Determine the [X, Y] coordinate at the center of the cell enclosing the given text.  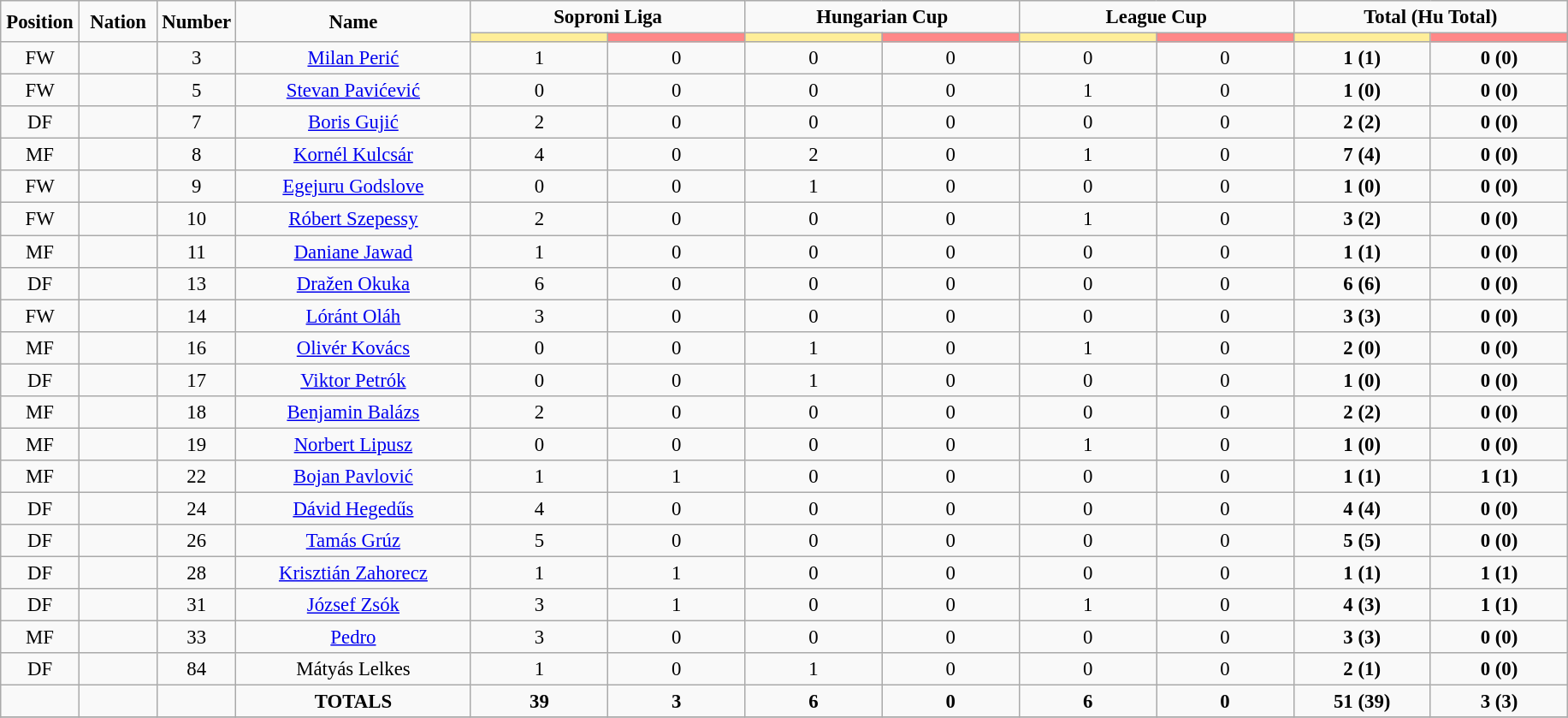
Mátyás Lelkes [354, 669]
Stevan Pavićević [354, 91]
Hungarian Cup [883, 17]
Name [354, 21]
Dávid Hegedűs [354, 508]
84 [197, 669]
Róbert Szepessy [354, 219]
31 [197, 605]
TOTALS [354, 702]
Bojan Pavlović [354, 477]
Tamás Grúz [354, 541]
League Cup [1157, 17]
Egejuru Godslove [354, 187]
10 [197, 219]
8 [197, 155]
Kornél Kulcsár [354, 155]
József Zsók [354, 605]
6 (6) [1362, 283]
Norbert Lipusz [354, 444]
51 (39) [1362, 702]
2 (1) [1362, 669]
33 [197, 638]
11 [197, 252]
19 [197, 444]
18 [197, 412]
5 (5) [1362, 541]
7 (4) [1362, 155]
Krisztián Zahorecz [354, 573]
Viktor Petrók [354, 380]
Soproni Liga [607, 17]
Total (Hu Total) [1430, 17]
Milan Perić [354, 58]
13 [197, 283]
39 [539, 702]
Lóránt Oláh [354, 316]
Boris Gujić [354, 122]
22 [197, 477]
2 (0) [1362, 347]
9 [197, 187]
Number [197, 21]
17 [197, 380]
Benjamin Balázs [354, 412]
Dražen Okuka [354, 283]
3 (2) [1362, 219]
28 [197, 573]
Pedro [354, 638]
26 [197, 541]
4 (3) [1362, 605]
16 [197, 347]
Olivér Kovács [354, 347]
Daniane Jawad [354, 252]
Position [40, 21]
24 [197, 508]
4 (4) [1362, 508]
Nation [118, 21]
7 [197, 122]
14 [197, 316]
